Find where the given text appears and provide that cell's center as [x, y] coordinate. 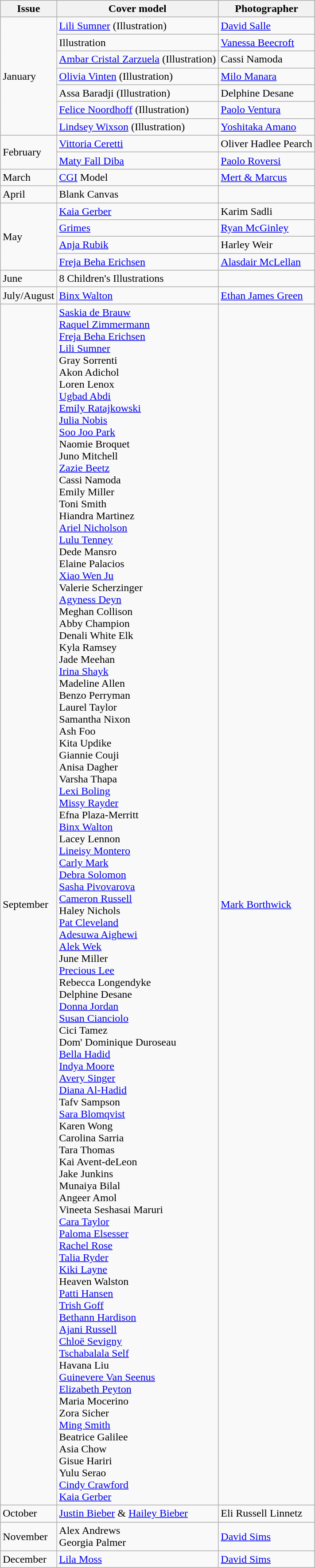
Freja Beha Erichsen [137, 262]
Illustration [137, 43]
Delphine Desane [267, 93]
Alasdair McLellan [267, 262]
October [28, 1514]
Photographer [267, 9]
Olivia Vinten (Illustration) [137, 76]
Harley Weir [267, 245]
Alex AndrewsGeorgia Palmer [137, 1537]
January [28, 76]
Assa Baradji (Illustration) [137, 93]
CGI Model [137, 177]
Lili Sumner (Illustration) [137, 26]
November [28, 1537]
Oliver Hadlee Pearch [267, 144]
Kaia Gerber [137, 211]
8 Children's Illustrations [137, 279]
July/August [28, 296]
Issue [28, 9]
Lila Moss [137, 1559]
Grimes [137, 228]
Anja Rubik [137, 245]
Mert & Marcus [267, 177]
Maty Fall Diba [137, 160]
September [28, 905]
Paolo Ventura [267, 110]
Milo Manara [267, 76]
May [28, 237]
Cassi Namoda [267, 59]
Karim Sadli [267, 211]
Blank Canvas [137, 194]
Felice Noordhoff (Illustration) [137, 110]
Binx Walton [137, 296]
David Salle [267, 26]
Cover model [137, 9]
Mark Borthwick [267, 905]
Ryan McGinley [267, 228]
Ambar Cristal Zarzuela (Illustration) [137, 59]
Yoshitaka Amano [267, 127]
Vanessa Beecroft [267, 43]
Paolo Roversi [267, 160]
Vittoria Ceretti [137, 144]
February [28, 152]
June [28, 279]
Eli Russell Linnetz [267, 1514]
April [28, 194]
December [28, 1559]
Justin Bieber & Hailey Bieber [137, 1514]
Ethan James Green [267, 296]
March [28, 177]
Lindsey Wixson (Illustration) [137, 127]
